Provide the (x, y) coordinate of the cell's center where the given text is located.  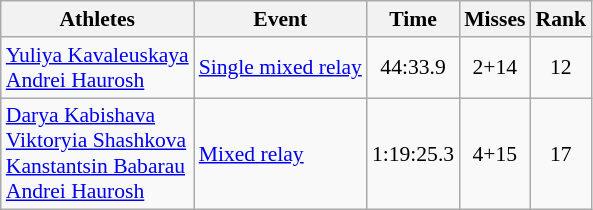
2+14 (494, 68)
44:33.9 (413, 68)
Darya KabishavaViktoryia ShashkovaKanstantsin BabarauAndrei Haurosh (98, 154)
Rank (560, 19)
Misses (494, 19)
12 (560, 68)
Single mixed relay (280, 68)
Event (280, 19)
Mixed relay (280, 154)
1:19:25.3 (413, 154)
4+15 (494, 154)
Time (413, 19)
Yuliya KavaleuskayaAndrei Haurosh (98, 68)
Athletes (98, 19)
17 (560, 154)
